From the cell containing the given text, extract its center point as (X, Y) coordinate. 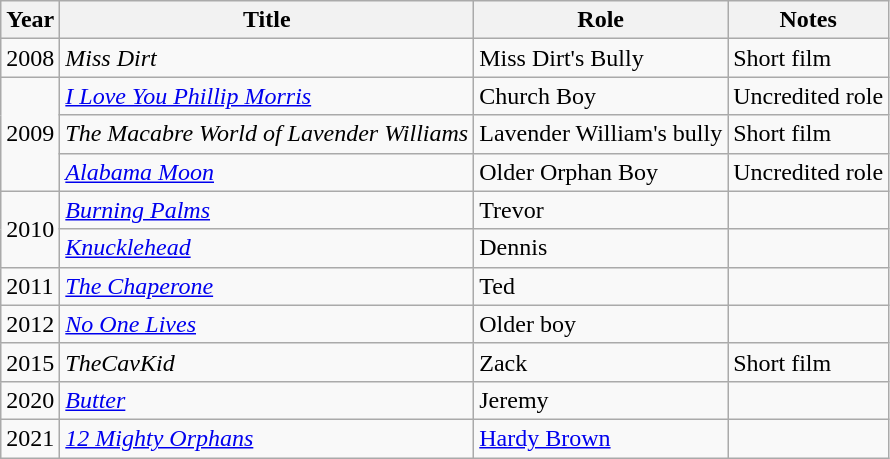
Miss Dirt's Bully (601, 58)
Alabama Moon (267, 172)
Older Orphan Boy (601, 172)
Older boy (601, 324)
2021 (30, 438)
2008 (30, 58)
Zack (601, 362)
No One Lives (267, 324)
I Love You Phillip Morris (267, 96)
12 Mighty Orphans (267, 438)
TheCavKid (267, 362)
Trevor (601, 210)
2011 (30, 286)
Notes (808, 20)
Jeremy (601, 400)
2015 (30, 362)
Dennis (601, 248)
2020 (30, 400)
Knucklehead (267, 248)
Miss Dirt (267, 58)
Year (30, 20)
2012 (30, 324)
Lavender William's bully (601, 134)
Hardy Brown (601, 438)
The Chaperone (267, 286)
2010 (30, 229)
Role (601, 20)
Title (267, 20)
Burning Palms (267, 210)
2009 (30, 134)
The Macabre World of Lavender Williams (267, 134)
Church Boy (601, 96)
Butter (267, 400)
Ted (601, 286)
